Output the (x, y) coordinate of the center of the cell containing the given text.  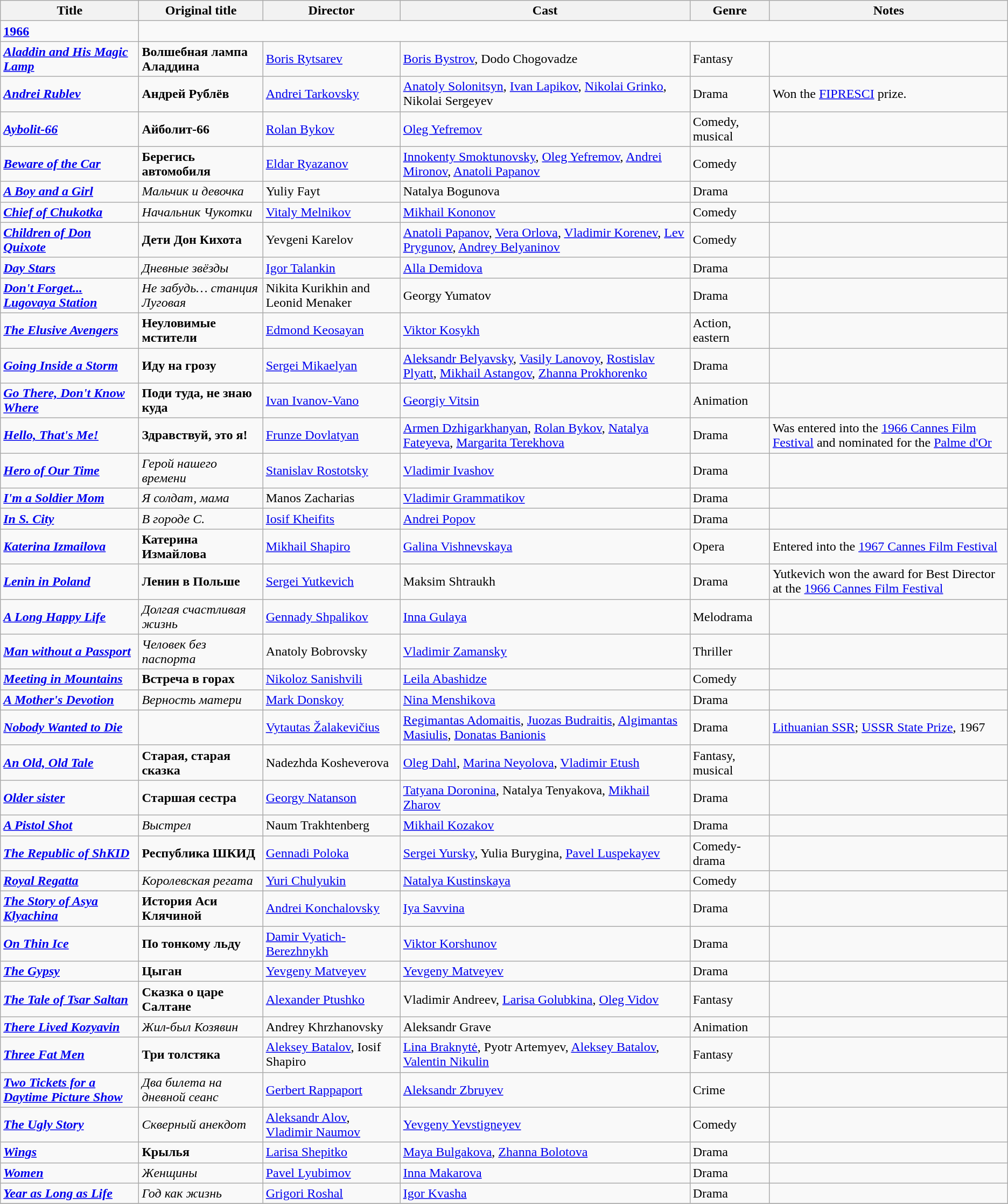
Oleg Yefremov (545, 129)
In S. City (70, 519)
Frunze Dovlatyan (332, 436)
A Mother's Devotion (70, 700)
Aybolit-66 (70, 129)
Beware of the Car (70, 164)
Встреча в горах (201, 679)
Wings (70, 1152)
Айболит-66 (201, 129)
Children of Don Quixote (70, 240)
Скверный анекдот (201, 1125)
Mikhail Shapiro (332, 547)
Aleksandr Alov, Vladimir Naumov (332, 1125)
Иду на грозу (201, 365)
Katerina Izmailova (70, 547)
Anatoly Solonitsyn, Ivan Lapikov, Nikolai Grinko, Nikolai Sergeyev (545, 94)
Inna Gulaya (545, 617)
Andrey Khrzhanovsky (332, 1027)
Igor Talankin (332, 267)
Boris Rytsarev (332, 59)
Gerbert Rappaport (332, 1089)
Natalya Kustinskaya (545, 881)
Hello, That's Me! (70, 436)
Eldar Ryazanov (332, 164)
Gennadi Poloka (332, 853)
Georgy Natanson (332, 798)
Долгая счастливая жизнь (201, 617)
The Republic of ShKID (70, 853)
A Long Happy Life (70, 617)
Gennady Shpalikov (332, 617)
Genre (730, 11)
Мальчик и девочка (201, 192)
Yevgeni Karelov (332, 240)
Galina Vishnevskaya (545, 547)
There Lived Kozyavin (70, 1027)
Nobody Wanted to Die (70, 728)
Going Inside a Storm (70, 365)
Georgy Yumatov (545, 295)
Yutkevich won the award for Best Director at the 1966 Cannes Film Festival (888, 581)
Не забудь… станция Луговая (201, 295)
The Story of Asya Klyachina (70, 909)
Chief of Chukotka (70, 212)
Выстрел (201, 825)
Cast (545, 11)
The Ugly Story (70, 1125)
Three Fat Men (70, 1055)
Дневные звёзды (201, 267)
Крылья (201, 1152)
Год как жизнь (201, 1193)
Mark Donskoy (332, 700)
Tatyana Doronina, Natalya Tenyakova, Mikhail Zharov (545, 798)
По тонкому льду (201, 944)
Was entered into the 1966 Cannes Film Festival and nominated for the Palme d'Or (888, 436)
История Аси Клячиной (201, 909)
Damir Vyatich-Berezhnykh (332, 944)
Женщины (201, 1173)
Man without a Passport (70, 651)
Волшебная лампа Аладдина (201, 59)
Iya Savvina (545, 909)
Naum Trakhtenberg (332, 825)
Три толстяка (201, 1055)
Action, eastern (730, 330)
Rolan Bykov (332, 129)
Leila Abashidze (545, 679)
Lenin in Poland (70, 581)
Неуловимые мстители (201, 330)
Vladimir Zamansky (545, 651)
Original title (201, 11)
Vitaly Melnikov (332, 212)
Старшая сестра (201, 798)
Человек без паспорта (201, 651)
Georgiy Vitsin (545, 400)
Year as Long as Life (70, 1193)
Ленин в Польше (201, 581)
Alla Demidova (545, 267)
Aladdin and His Magic Lamp (70, 59)
Nikoloz Sanishvili (332, 679)
Андрей Рублёв (201, 94)
Верность матери (201, 700)
Go There, Don't Know Where (70, 400)
В городе С. (201, 519)
Два билета на дневной сеанс (201, 1089)
Lithuanian SSR; USSR State Prize, 1967 (888, 728)
Герой нашего времени (201, 470)
Nadezhda Kosheverova (332, 762)
Anatoli Papanov, Vera Orlova, Vladimir Korenev, Lev Prygunov, Andrey Belyaninov (545, 240)
Республика ШКИД (201, 853)
Aleksandr Zbruyev (545, 1089)
Viktor Korshunov (545, 944)
Maya Bulgakova, Zhanna Bolotova (545, 1152)
Anatoly Bobrovsky (332, 651)
Andrei Popov (545, 519)
Armen Dzhigarkhanyan, Rolan Bykov, Natalya Fateyeva, Margarita Terekhova (545, 436)
Women (70, 1173)
Natalya Bogunova (545, 192)
Thriller (730, 651)
Inna Makarova (545, 1173)
Oleg Dahl, Marina Neyolova, Vladimir Etush (545, 762)
The Tale of Tsar Saltan (70, 999)
Mikhail Kononov (545, 212)
Manos Zacharias (332, 498)
Entered into the 1967 Cannes Film Festival (888, 547)
Pavel Lyubimov (332, 1173)
Yevgeny Yevstigneyev (545, 1125)
Don't Forget... Lugovaya Station (70, 295)
An Old, Old Tale (70, 762)
Vladimir Grammatikov (545, 498)
Comedy, musical (730, 129)
Цыган (201, 971)
Crime (730, 1089)
Nikita Kurikhin and Leonid Menaker (332, 295)
Sergei Yursky, Yulia Burygina, Pavel Luspekayev (545, 853)
Iosif Kheifits (332, 519)
Nina Menshikova (545, 700)
Edmond Keosayan (332, 330)
Opera (730, 547)
Начальник Чукотки (201, 212)
Maksim Shtraukh (545, 581)
Старая, старая сказка (201, 762)
On Thin Ice (70, 944)
Aleksandr Grave (545, 1027)
Meeting in Mountains (70, 679)
1966 (70, 31)
Здравствуй, это я! (201, 436)
Берегись автомобиля (201, 164)
Larisa Shepitko (332, 1152)
Aleksandr Belyavsky, Vasily Lanovoy, Rostislav Plyatt, Mikhail Astangov, Zhanna Prokhorenko (545, 365)
I'm a Soldier Mom (70, 498)
Boris Bystrov, Dodo Chogovadze (545, 59)
Andrei Rublev (70, 94)
Королевская регата (201, 881)
Stanislav Rostotsky (332, 470)
Yuliy Fayt (332, 192)
Vladimir Ivashov (545, 470)
Fantasy, musical (730, 762)
Andrei Konchalovsky (332, 909)
Regimantas Adomaitis, Juozas Budraitis, Algimantas Masiulis, Donatas Banionis (545, 728)
The Gypsy (70, 971)
Дети Дон Кихота (201, 240)
Title (70, 11)
Sergei Mikaelyan (332, 365)
Vladimir Andreev, Larisa Golubkina, Oleg Vidov (545, 999)
Viktor Kosykh (545, 330)
Hero of Our Time (70, 470)
Жил-был Козявин (201, 1027)
Vytautas Žalakevičius (332, 728)
Alexander Ptushko (332, 999)
Я солдат, мама (201, 498)
Melodrama (730, 617)
Aleksey Batalov, Iosif Shapiro (332, 1055)
Andrei Tarkovsky (332, 94)
Поди туда, не знаю куда (201, 400)
A Pistol Shot (70, 825)
Катерина Измайлова (201, 547)
Royal Regatta (70, 881)
Yuri Chulyukin (332, 881)
Innokenty Smoktunovsky, Oleg Yefremov, Andrei Mironov, Anatoli Papanov (545, 164)
Lina Braknytė, Pyotr Artemyev, Aleksey Batalov, Valentin Nikulin (545, 1055)
Grigori Roshal (332, 1193)
A Boy and a Girl (70, 192)
Won the FIPRESCI prize. (888, 94)
Сказка о царе Салтане (201, 999)
Notes (888, 11)
Ivan Ivanov-Vano (332, 400)
Comedy-drama (730, 853)
Igor Kvasha (545, 1193)
Sergei Yutkevich (332, 581)
Day Stars (70, 267)
The Elusive Avengers (70, 330)
Older sister (70, 798)
Two Tickets for a Daytime Picture Show (70, 1089)
Director (332, 11)
Mikhail Kozakov (545, 825)
